From the cell containing the given text, extract its center point as (X, Y) coordinate. 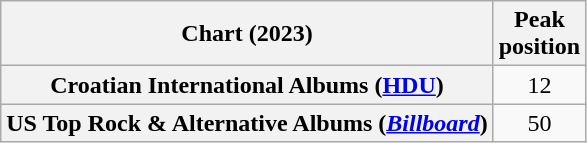
Croatian International Albums (HDU) (247, 85)
Peakposition (539, 34)
Chart (2023) (247, 34)
50 (539, 123)
12 (539, 85)
US Top Rock & Alternative Albums (Billboard) (247, 123)
